Detect which cell encompasses the target text, then output its (x, y) center coordinate. 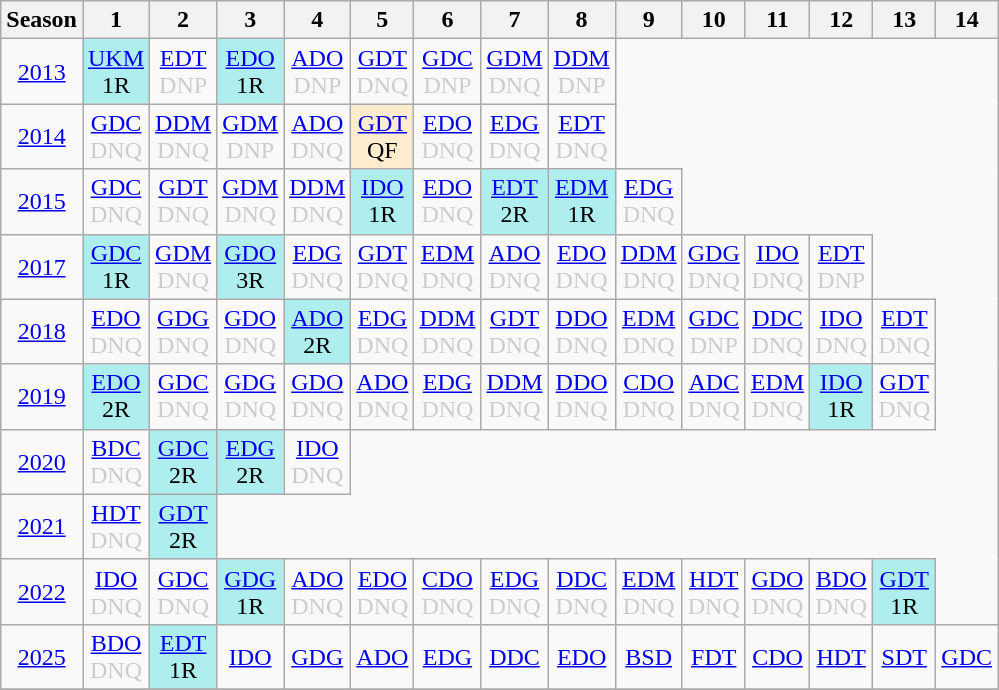
9 (648, 20)
EDT1R (184, 656)
DDC (514, 656)
2025 (42, 656)
2015 (42, 202)
EDO1R (250, 72)
GDO3R (250, 266)
Season (42, 20)
BSD (648, 656)
2 (184, 20)
1 (116, 20)
EDG (448, 656)
2018 (42, 332)
GDC2R (184, 462)
ADCDNQ (714, 396)
2014 (42, 136)
GDTQF (382, 136)
GDG (318, 656)
ADODNP (318, 72)
EDO (582, 656)
2017 (42, 266)
EDM1R (582, 202)
DDMDNP (582, 72)
ADO (382, 656)
GDMDNP (250, 136)
6 (448, 20)
4 (318, 20)
UKM1R (116, 72)
HDT (842, 656)
2022 (42, 592)
FDT (714, 656)
2020 (42, 462)
IDO (250, 656)
EDO2R (116, 396)
5 (382, 20)
7 (514, 20)
10 (714, 20)
13 (904, 20)
2013 (42, 72)
2019 (42, 396)
ADO2R (318, 332)
GDT2R (184, 526)
14 (967, 20)
11 (777, 20)
EDG2R (250, 462)
BDCDNQ (116, 462)
EDT2R (514, 202)
CDO (777, 656)
GDC1R (116, 266)
SDT (904, 656)
2021 (42, 526)
12 (842, 20)
GDT1R (904, 592)
3 (250, 20)
GDC (967, 656)
8 (582, 20)
GDG1R (250, 592)
